Return [x, y] of the center of cell containing provided text 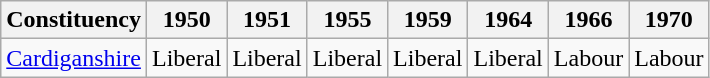
Cardiganshire [74, 58]
1951 [267, 20]
1955 [347, 20]
Constituency [74, 20]
1950 [186, 20]
1970 [669, 20]
1964 [508, 20]
1959 [428, 20]
1966 [588, 20]
